Identify which cell holds the provided text, then report its (X, Y) central coordinate. 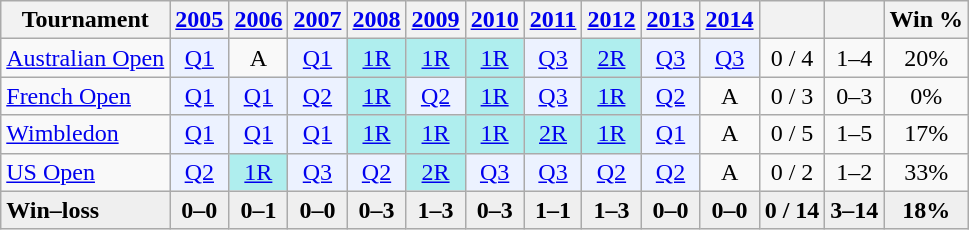
33% (926, 172)
2009 (436, 20)
US Open (86, 172)
2007 (318, 20)
2010 (494, 20)
18% (926, 210)
0 / 5 (792, 134)
0 / 14 (792, 210)
0 / 2 (792, 172)
1–5 (854, 134)
0 / 4 (792, 58)
French Open (86, 96)
17% (926, 134)
2011 (553, 20)
Wimbledon (86, 134)
Win–loss (86, 210)
0% (926, 96)
0–1 (258, 210)
1–1 (553, 210)
2012 (612, 20)
1–2 (854, 172)
Australian Open (86, 58)
20% (926, 58)
2008 (376, 20)
2014 (730, 20)
Win % (926, 20)
2005 (200, 20)
Tournament (86, 20)
1–4 (854, 58)
2013 (670, 20)
3–14 (854, 210)
2006 (258, 20)
0 / 3 (792, 96)
